Find where the given text appears and provide that cell's center as (x, y) coordinate. 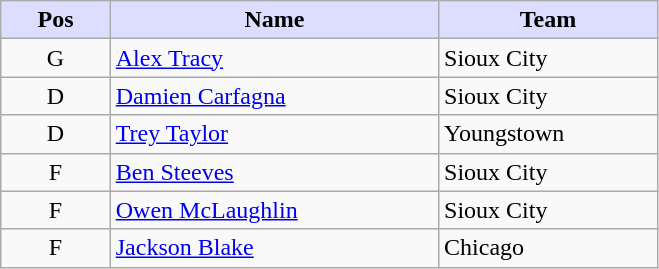
Pos (56, 20)
Ben Steeves (274, 172)
Damien Carfagna (274, 96)
Owen McLaughlin (274, 210)
Name (274, 20)
Alex Tracy (274, 58)
Jackson Blake (274, 248)
G (56, 58)
Chicago (548, 248)
Youngstown (548, 134)
Trey Taylor (274, 134)
Team (548, 20)
